Extract the (x, y) coordinate from the center of the cell holding the provided text.  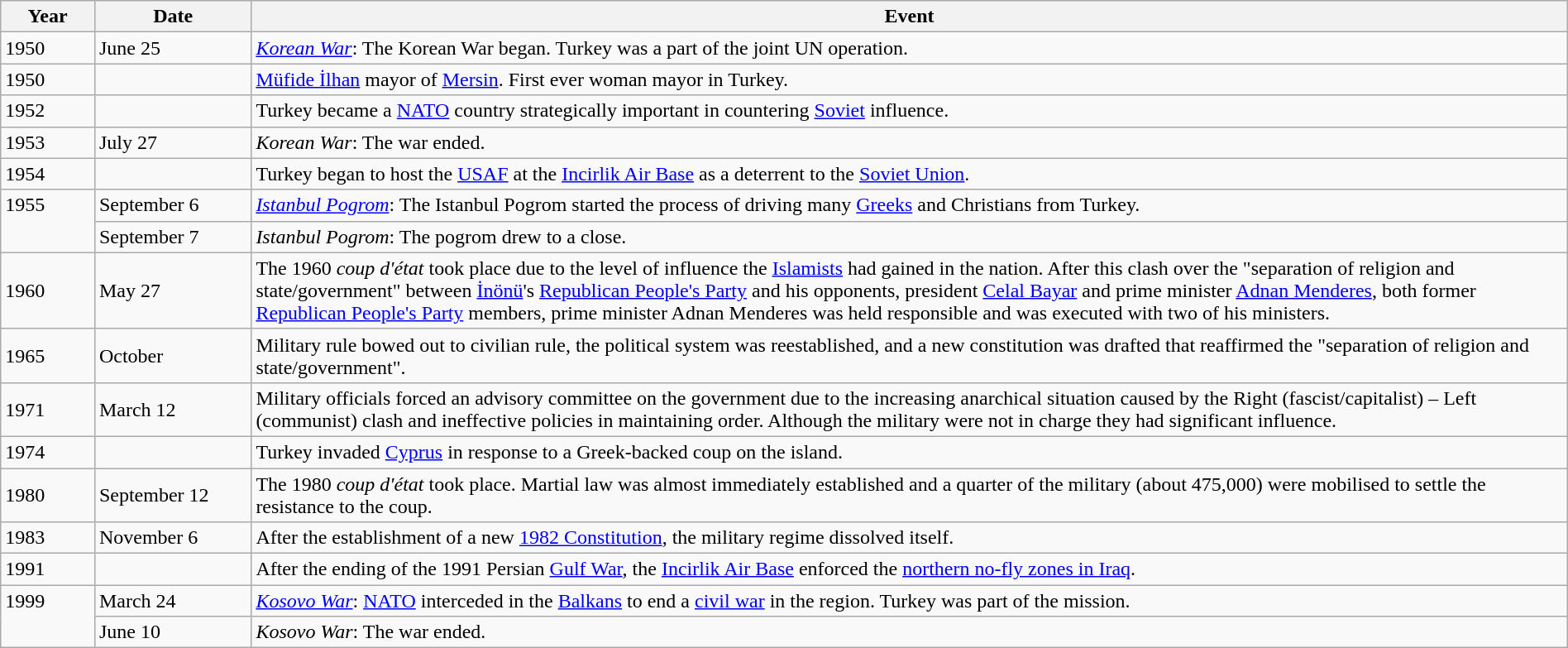
Kosovo War: NATO interceded in the Balkans to end a civil war in the region. Turkey was part of the mission. (910, 601)
After the ending of the 1991 Persian Gulf War, the Incirlik Air Base enforced the northern no-fly zones in Iraq. (910, 569)
Müfide İlhan mayor of Mersin. First ever woman mayor in Turkey. (910, 79)
Istanbul Pogrom: The pogrom drew to a close. (910, 237)
Korean War: The Korean War began. Turkey was a part of the joint UN operation. (910, 48)
1974 (48, 452)
1999 (48, 617)
Turkey began to host the USAF at the Incirlik Air Base as a deterrent to the Soviet Union. (910, 174)
After the establishment of a new 1982 Constitution, the military regime dissolved itself. (910, 538)
November 6 (172, 538)
September 7 (172, 237)
1953 (48, 142)
June 25 (172, 48)
1971 (48, 409)
Event (910, 17)
May 27 (172, 290)
Kosovo War: The war ended. (910, 632)
Year (48, 17)
Istanbul Pogrom: The Istanbul Pogrom started the process of driving many Greeks and Christians from Turkey. (910, 205)
September 6 (172, 205)
1955 (48, 221)
March 12 (172, 409)
1965 (48, 356)
1954 (48, 174)
Turkey invaded Cyprus in response to a Greek-backed coup on the island. (910, 452)
July 27 (172, 142)
October (172, 356)
1952 (48, 111)
March 24 (172, 601)
June 10 (172, 632)
1960 (48, 290)
Korean War: The war ended. (910, 142)
1991 (48, 569)
1980 (48, 495)
Turkey became a NATO country strategically important in countering Soviet influence. (910, 111)
Date (172, 17)
September 12 (172, 495)
1983 (48, 538)
